Detect which cell encompasses the target text, then output its (x, y) center coordinate. 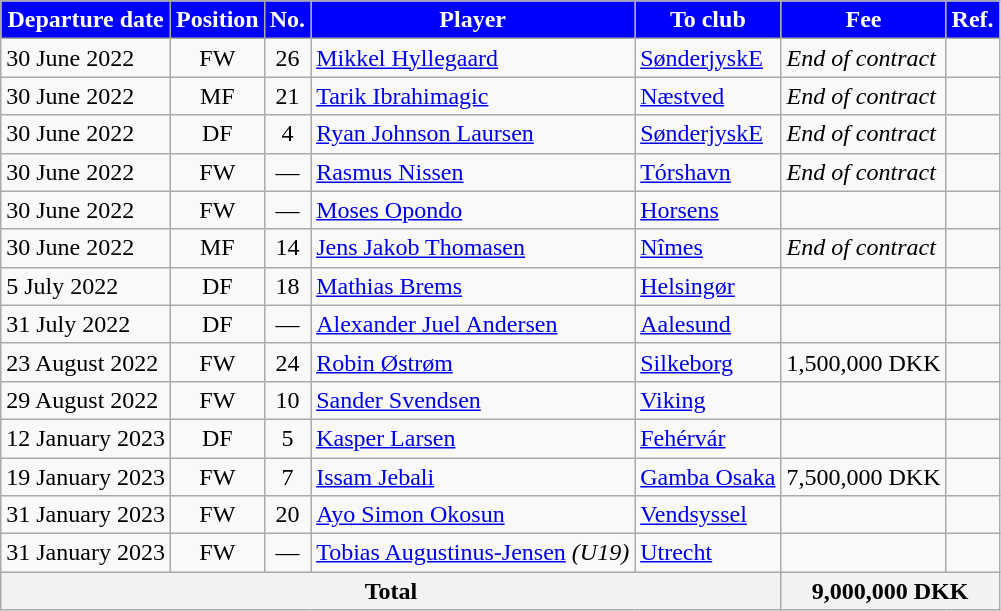
Kasper Larsen (473, 438)
Jens Jakob Thomasen (473, 248)
Ref. (972, 20)
Viking (708, 400)
14 (287, 248)
20 (287, 515)
31 July 2022 (86, 324)
Ryan Johnson Laursen (473, 134)
5 July 2022 (86, 286)
26 (287, 58)
Moses Opondo (473, 210)
23 August 2022 (86, 362)
4 (287, 134)
Nîmes (708, 248)
Aalesund (708, 324)
Ayo Simon Okosun (473, 515)
Mathias Brems (473, 286)
Tórshavn (708, 172)
Mikkel Hyllegaard (473, 58)
Robin Østrøm (473, 362)
Fee (864, 20)
Rasmus Nissen (473, 172)
Sander Svendsen (473, 400)
Helsingør (708, 286)
12 January 2023 (86, 438)
Total (391, 591)
Tobias Augustinus-Jensen (U19) (473, 553)
Utrecht (708, 553)
9,000,000 DKK (890, 591)
Departure date (86, 20)
1,500,000 DKK (864, 362)
Fehérvár (708, 438)
Issam Jebali (473, 477)
To club (708, 20)
Player (473, 20)
Tarik Ibrahimagic (473, 96)
5 (287, 438)
Gamba Osaka (708, 477)
19 January 2023 (86, 477)
24 (287, 362)
7 (287, 477)
Næstved (708, 96)
21 (287, 96)
No. (287, 20)
18 (287, 286)
Vendsyssel (708, 515)
Horsens (708, 210)
Position (217, 20)
29 August 2022 (86, 400)
Silkeborg (708, 362)
7,500,000 DKK (864, 477)
Alexander Juel Andersen (473, 324)
10 (287, 400)
